For the text-containing cell, return its midpoint in (X, Y) coordinate format. 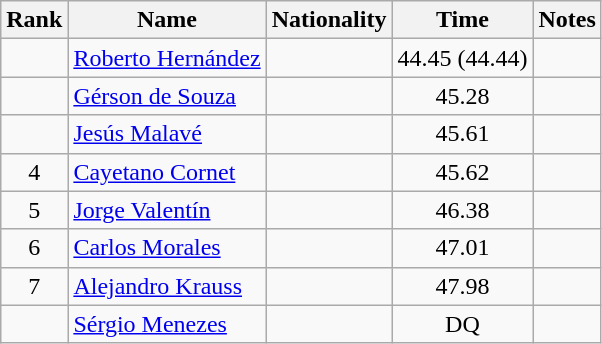
Alejandro Krauss (167, 286)
Sérgio Menezes (167, 324)
47.01 (462, 248)
Jorge Valentín (167, 210)
45.28 (462, 96)
Name (167, 20)
Nationality (329, 20)
7 (34, 286)
Carlos Morales (167, 248)
Jesús Malavé (167, 134)
DQ (462, 324)
Cayetano Cornet (167, 172)
44.45 (44.44) (462, 58)
Roberto Hernández (167, 58)
Gérson de Souza (167, 96)
45.61 (462, 134)
45.62 (462, 172)
Rank (34, 20)
Time (462, 20)
Notes (567, 20)
4 (34, 172)
47.98 (462, 286)
46.38 (462, 210)
6 (34, 248)
5 (34, 210)
